Search for the cell housing the specified text and yield its [x, y] center coordinate. 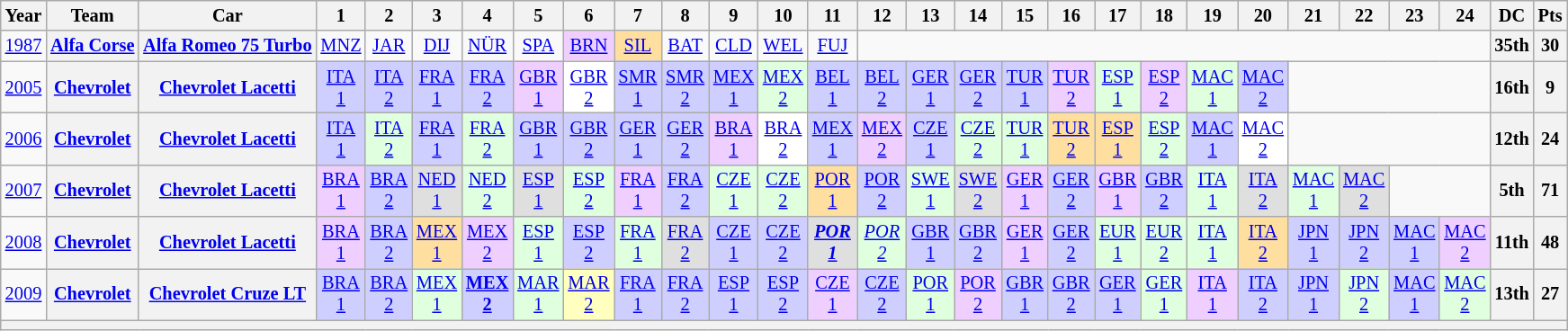
14 [979, 15]
2007 [23, 191]
13 [930, 15]
2006 [23, 139]
WEL [783, 46]
12 [882, 15]
21 [1313, 15]
MAR1 [538, 294]
SIL [637, 46]
1987 [23, 46]
Team [92, 15]
15 [1025, 15]
Alfa Corse [92, 46]
2008 [23, 243]
30 [1551, 46]
16 [1071, 15]
16th [1511, 87]
71 [1551, 191]
Chevrolet Cruze LT [227, 294]
SWE1 [930, 191]
BAT [685, 46]
CLD [734, 46]
BRN [588, 46]
DIJ [437, 46]
NED2 [488, 191]
MNZ [340, 46]
18 [1164, 15]
Year [23, 15]
DC [1511, 15]
12th [1511, 139]
7 [637, 15]
1 [340, 15]
4 [488, 15]
EUR2 [1164, 243]
27 [1551, 294]
EUR1 [1117, 243]
22 [1364, 15]
20 [1263, 15]
Car [227, 15]
Alfa Romeo 75 Turbo [227, 46]
BEL2 [882, 87]
Pts [1551, 15]
FUJ [833, 46]
10 [783, 15]
MAR2 [588, 294]
35th [1511, 46]
5 [538, 15]
23 [1414, 15]
2 [389, 15]
SMR1 [637, 87]
13th [1511, 294]
48 [1551, 243]
5th [1511, 191]
BEL1 [833, 87]
SWE2 [979, 191]
NÜR [488, 46]
11th [1511, 243]
SMR2 [685, 87]
17 [1117, 15]
2009 [23, 294]
SPA [538, 46]
2005 [23, 87]
11 [833, 15]
JAR [389, 46]
19 [1213, 15]
6 [588, 15]
NED1 [437, 191]
3 [437, 15]
8 [685, 15]
